Pinpoint the cell where the given text exists, returning its (x, y) midpoint coordinate. 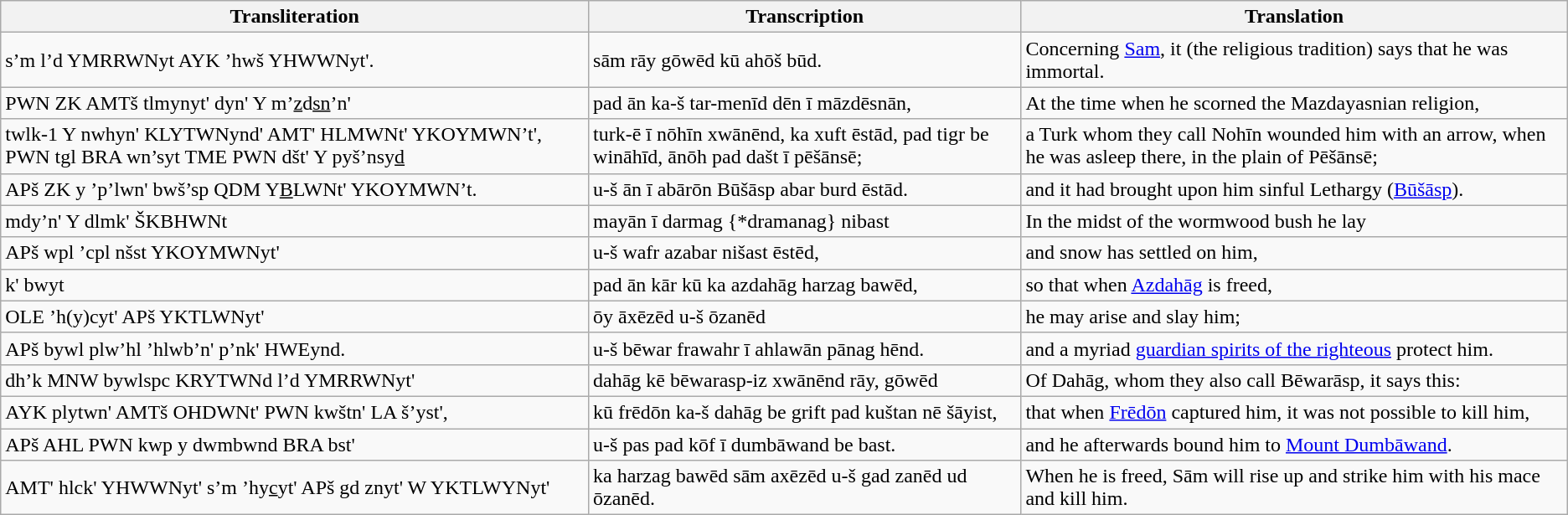
Of Dahāg, whom they also call Bēwarāsp, it says this: (1294, 380)
APš ZK y ’p’lwn' bwš’sp QDM YBLWNt' YKOYMWN’t. (295, 189)
u-š ān ī abārōn Būšāsp abar burd ēstād. (805, 189)
and a myriad guardian spirits of the righteous protect him. (1294, 348)
so that when Azdahāg is freed, (1294, 285)
Transcription (805, 17)
turk-ē ī nōhīn xwānēnd, ka xuft ēstād, pad tigr be wināhīd, ānōh pad dašt ī pēšānsē; (805, 146)
pad ān ka-š tar-menīd dēn ī māzdēsnān, (805, 103)
APš bywl plw’hl ’hlwb’n' p’nk' HWEynd. (295, 348)
Translation (1294, 17)
AMT' hlck' YHWWNyt' s’m ’hycyt' APš gd znyt' W YKTLWYNyt' (295, 487)
APš wpl ’cpl nšst YKOYMWNyt' (295, 253)
kū frēdōn ka-š dahāg be grift pad kuštan nē šāyist, (805, 412)
APš AHL PWN kwp y dwmbwnd BRA bst' (295, 445)
Transliteration (295, 17)
he may arise and slay him; (1294, 317)
dahāg kē bēwarasp-iz xwānēnd rāy, gōwēd (805, 380)
pad ān kār kū ka azdahāg harzag bawēd, (805, 285)
twlk-1 Y nwhyn' KLYTWNynd' AMT' HLMWNt' YKOYMWN’t', PWN tgl BRA wn’syt TME PWN dšt' Y pyš’nsyd (295, 146)
dh’k MNW bywlspc KRYTWNd l’d YMRRWNyt' (295, 380)
OLE ’h(y)cyt' APš YKTLWNyt' (295, 317)
and it had brought upon him sinful Lethargy (Būšāsp). (1294, 189)
k' bwyt (295, 285)
mdy’n' Y dlmk' ŠKBHWNt (295, 221)
and snow has settled on him, (1294, 253)
mayān ī darmag {*dramanag} nibast (805, 221)
ka harzag bawēd sām axēzēd u-š gad zanēd ud ōzanēd. (805, 487)
a Turk whom they call Nohīn wounded him with an arrow, when he was asleep there, in the plain of Pēšānsē; (1294, 146)
AYK plytwn' AMTš OHDWNt' PWN kwštn' LA š’yst', (295, 412)
Concerning Sam, it (the religious tradition) says that he was immortal. (1294, 60)
In the midst of the wormwood bush he lay (1294, 221)
u-š bēwar frawahr ī ahlawān pānag hēnd. (805, 348)
At the time when he scorned the Mazdayasnian religion, (1294, 103)
When he is freed, Sām will rise up and strike him with his mace and kill him. (1294, 487)
that when Frēdōn captured him, it was not possible to kill him, (1294, 412)
sām rāy gōwēd kū ahōš būd. (805, 60)
ōy āxēzēd u-š ōzanēd (805, 317)
s’m l’d YMRRWNyt AYK ’hwš YHWWNyt'. (295, 60)
and he afterwards bound him to Mount Dumbāwand. (1294, 445)
u-š wafr azabar nišast ēstēd, (805, 253)
u-š pas pad kōf ī dumbāwand be bast. (805, 445)
PWN ZK AMTš tlmynyt' dyn' Y m’zdsn’n' (295, 103)
